Capture the cell that displays the provided text and extract its (x, y) central coordinate. 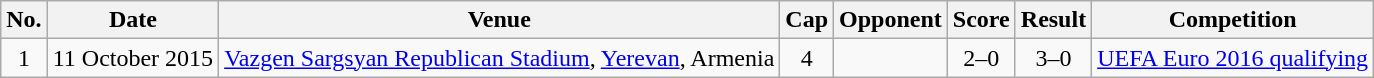
2–0 (981, 58)
3–0 (1053, 58)
4 (807, 58)
No. (24, 20)
11 October 2015 (132, 58)
Vazgen Sargsyan Republican Stadium, Yerevan, Armenia (500, 58)
Venue (500, 20)
Cap (807, 20)
Opponent (891, 20)
1 (24, 58)
Competition (1233, 20)
UEFA Euro 2016 qualifying (1233, 58)
Score (981, 20)
Result (1053, 20)
Date (132, 20)
